Extract the (X, Y) coordinate from the center of the cell holding the provided text.  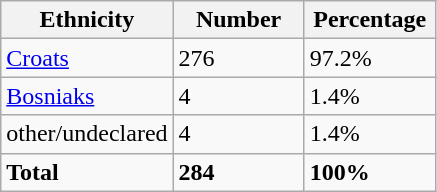
Ethnicity (87, 20)
100% (370, 172)
97.2% (370, 58)
Number (238, 20)
Total (87, 172)
Bosniaks (87, 96)
276 (238, 58)
Percentage (370, 20)
284 (238, 172)
other/undeclared (87, 134)
Croats (87, 58)
